Detect which cell encompasses the target text, then output its (x, y) center coordinate. 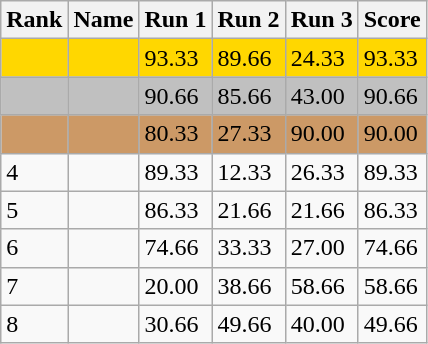
4 (34, 172)
12.33 (248, 172)
7 (34, 286)
27.33 (248, 134)
30.66 (176, 324)
Run 3 (322, 20)
33.33 (248, 248)
27.00 (322, 248)
Run 1 (176, 20)
43.00 (322, 96)
Rank (34, 20)
26.33 (322, 172)
40.00 (322, 324)
80.33 (176, 134)
89.66 (248, 58)
Name (104, 20)
5 (34, 210)
Run 2 (248, 20)
Score (392, 20)
38.66 (248, 286)
20.00 (176, 286)
85.66 (248, 96)
6 (34, 248)
24.33 (322, 58)
8 (34, 324)
